Pinpoint the cell where the given text exists, returning its [x, y] midpoint coordinate. 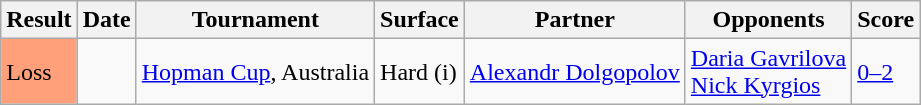
Loss [39, 72]
Daria Gavrilova Nick Kyrgios [768, 72]
Date [106, 20]
Hard (i) [420, 72]
Opponents [768, 20]
Score [886, 20]
Result [39, 20]
Alexandr Dolgopolov [574, 72]
Partner [574, 20]
Surface [420, 20]
0–2 [886, 72]
Tournament [255, 20]
Hopman Cup, Australia [255, 72]
